Detect which cell encompasses the target text, then output its (X, Y) center coordinate. 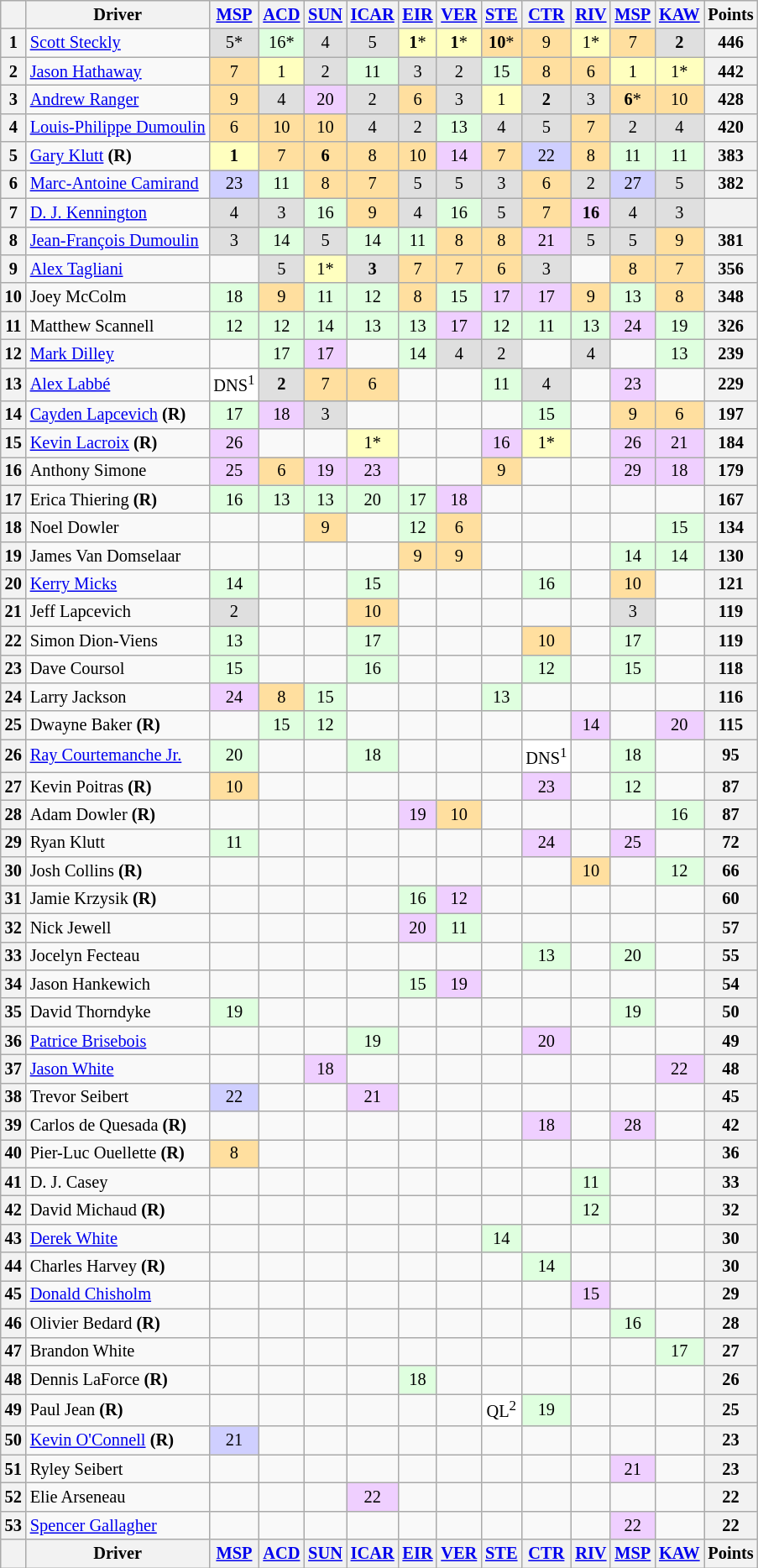
Marc-Antoine Camirand (118, 184)
Ryley Seibert (118, 1469)
446 (730, 43)
420 (730, 128)
Kevin O'Connell (R) (118, 1440)
44 (13, 1267)
Paul Jean (R) (118, 1410)
Jeff Lapcevich (118, 612)
Dennis LaForce (R) (118, 1379)
Olivier Bedard (R) (118, 1323)
Jason Hathaway (118, 71)
35 (13, 1012)
43 (13, 1238)
Adam Dowler (R) (118, 814)
Spencer Gallagher (118, 1525)
184 (730, 442)
118 (730, 669)
179 (730, 471)
31 (13, 899)
197 (730, 415)
Joey McColm (118, 297)
Carlos de Quesada (R) (118, 1126)
41 (13, 1182)
Nick Jewell (118, 928)
38 (13, 1097)
34 (13, 984)
57 (730, 928)
Matthew Scannell (118, 326)
51 (13, 1469)
Kerry Micks (118, 584)
53 (13, 1525)
Gary Klutt (R) (118, 156)
115 (730, 725)
Jocelyn Fecteau (118, 956)
D. J. Kennington (118, 212)
Josh Collins (R) (118, 871)
Simon Dion-Viens (118, 640)
James Van Domselaar (118, 556)
383 (730, 156)
Erica Thiering (R) (118, 499)
D. J. Casey (118, 1182)
Noel Dowler (118, 527)
229 (730, 384)
Jamie Krzysik (R) (118, 899)
Larry Jackson (118, 697)
37 (13, 1069)
Mark Dilley (118, 353)
348 (730, 297)
47 (13, 1351)
95 (730, 755)
Dwayne Baker (R) (118, 725)
Patrice Brisebois (118, 1041)
Andrew Ranger (118, 99)
5* (233, 43)
167 (730, 499)
54 (730, 984)
39 (13, 1126)
116 (730, 697)
Louis-Philippe Dumoulin (118, 128)
16* (281, 43)
46 (13, 1323)
72 (730, 843)
10* (501, 43)
130 (730, 556)
Alex Tagliani (118, 269)
52 (13, 1497)
326 (730, 326)
382 (730, 184)
Kevin Poitras (R) (118, 787)
Kevin Lacroix (R) (118, 442)
Anthony Simone (118, 471)
Alex Labbé (118, 384)
Charles Harvey (R) (118, 1267)
Ray Courtemanche Jr. (118, 755)
Scott Steckly (118, 43)
David Thorndyke (118, 1012)
442 (730, 71)
381 (730, 241)
Jean-François Dumoulin (118, 241)
Donald Chisholm (118, 1294)
David Michaud (R) (118, 1210)
66 (730, 871)
Cayden Lapcevich (R) (118, 415)
Brandon White (118, 1351)
239 (730, 353)
Pier-Luc Ouellette (R) (118, 1153)
Dave Coursol (118, 669)
Elie Arseneau (118, 1497)
428 (730, 99)
134 (730, 527)
356 (730, 269)
60 (730, 899)
40 (13, 1153)
6* (633, 99)
Ryan Klutt (118, 843)
Trevor Seibert (118, 1097)
Derek White (118, 1238)
55 (730, 956)
Jason White (118, 1069)
QL2 (501, 1410)
Jason Hankewich (118, 984)
121 (730, 584)
